Detect which cell encompasses the target text, then output its [X, Y] center coordinate. 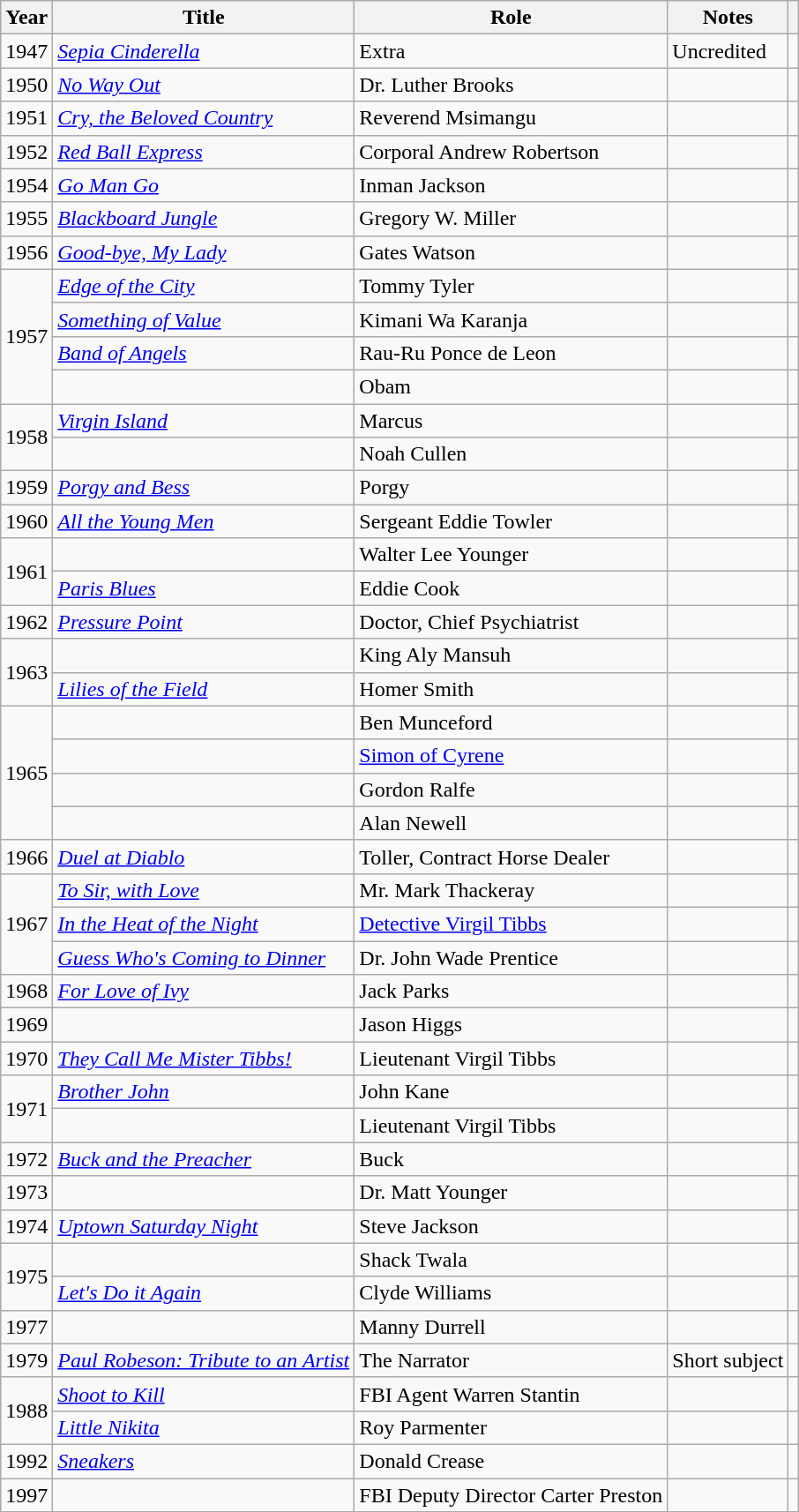
Band of Angels [204, 353]
In the Heat of the Night [204, 924]
Obam [512, 386]
Let's Do it Again [204, 1293]
Paris Blues [204, 588]
Manny Durrell [512, 1327]
1956 [26, 252]
Paul Robeson: Tribute to an Artist [204, 1360]
Buck [512, 1159]
1972 [26, 1159]
Dr. John Wade Prentice [512, 957]
1992 [26, 1461]
Porgy [512, 488]
Red Ball Express [204, 152]
Walter Lee Younger [512, 555]
1951 [26, 118]
Go Man Go [204, 185]
Sepia Cinderella [204, 51]
Noah Cullen [512, 454]
Doctor, Chief Psychiatrist [512, 622]
1971 [26, 1109]
Sergeant Eddie Towler [512, 521]
Alan Newell [512, 823]
1957 [26, 336]
Short subject [728, 1360]
Buck and the Preacher [204, 1159]
Simon of Cyrene [512, 756]
Porgy and Bess [204, 488]
1947 [26, 51]
1988 [26, 1411]
Roy Parmenter [512, 1427]
Reverend Msimangu [512, 118]
They Call Me Mister Tibbs! [204, 1059]
Tommy Tyler [512, 286]
Shoot to Kill [204, 1394]
Mr. Mark Thackeray [512, 890]
1954 [26, 185]
To Sir, with Love [204, 890]
1955 [26, 219]
1969 [26, 1025]
1973 [26, 1193]
1970 [26, 1059]
Little Nikita [204, 1427]
1968 [26, 992]
Dr. Matt Younger [512, 1193]
Pressure Point [204, 622]
Clyde Williams [512, 1293]
1975 [26, 1276]
1966 [26, 857]
Eddie Cook [512, 588]
Brother John [204, 1092]
Marcus [512, 421]
Kimani Wa Karanja [512, 319]
Title [204, 18]
Ben Munceford [512, 722]
Gordon Ralfe [512, 790]
FBI Deputy Director Carter Preston [512, 1495]
Blackboard Jungle [204, 219]
Toller, Contract Horse Dealer [512, 857]
Jack Parks [512, 992]
Gregory W. Miller [512, 219]
Extra [512, 51]
Uncredited [728, 51]
Something of Value [204, 319]
FBI Agent Warren Stantin [512, 1394]
1997 [26, 1495]
1965 [26, 773]
1960 [26, 521]
Homer Smith [512, 689]
Rau-Ru Ponce de Leon [512, 353]
Guess Who's Coming to Dinner [204, 957]
For Love of Ivy [204, 992]
King Aly Mansuh [512, 655]
1952 [26, 152]
Virgin Island [204, 421]
Notes [728, 18]
Uptown Saturday Night [204, 1226]
1977 [26, 1327]
Gates Watson [512, 252]
Lilies of the Field [204, 689]
1950 [26, 85]
Dr. Luther Brooks [512, 85]
John Kane [512, 1092]
Jason Higgs [512, 1025]
Year [26, 18]
1974 [26, 1226]
Duel at Diablo [204, 857]
Sneakers [204, 1461]
Steve Jackson [512, 1226]
1979 [26, 1360]
1963 [26, 672]
Corporal Andrew Robertson [512, 152]
1958 [26, 438]
1961 [26, 572]
1959 [26, 488]
The Narrator [512, 1360]
Inman Jackson [512, 185]
No Way Out [204, 85]
Detective Virgil Tibbs [512, 924]
Cry, the Beloved Country [204, 118]
1967 [26, 924]
Shack Twala [512, 1260]
Role [512, 18]
Donald Crease [512, 1461]
Good-bye, My Lady [204, 252]
Edge of the City [204, 286]
1962 [26, 622]
All the Young Men [204, 521]
